Search for the cell housing the specified text and yield its [x, y] center coordinate. 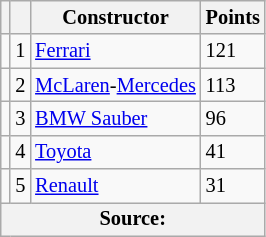
McLaren-Mercedes [115, 85]
2 [20, 85]
41 [233, 152]
5 [20, 186]
Constructor [115, 17]
96 [233, 118]
31 [233, 186]
4 [20, 152]
Ferrari [115, 51]
Renault [115, 186]
Points [233, 17]
1 [20, 51]
Toyota [115, 152]
BMW Sauber [115, 118]
3 [20, 118]
113 [233, 85]
121 [233, 51]
Source: [133, 219]
